Provide the (X, Y) coordinate of the cell's center where the given text is located.  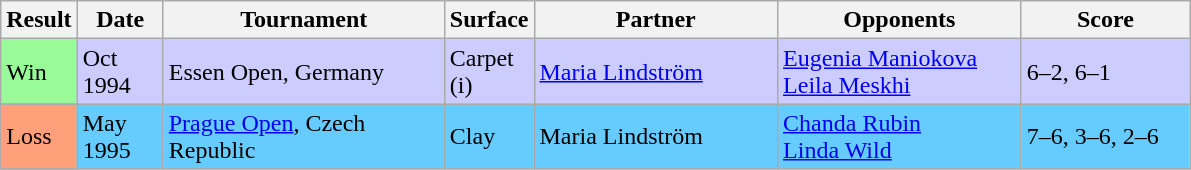
Prague Open, Czech Republic (304, 136)
Surface (489, 20)
Eugenia Maniokova Leila Meskhi (900, 72)
7–6, 3–6, 2–6 (1106, 136)
May 1995 (120, 136)
6–2, 6–1 (1106, 72)
Carpet (i) (489, 72)
Result (39, 20)
Win (39, 72)
Tournament (304, 20)
Opponents (900, 20)
Score (1106, 20)
Essen Open, Germany (304, 72)
Loss (39, 136)
Clay (489, 136)
Oct 1994 (120, 72)
Partner (656, 20)
Chanda Rubin Linda Wild (900, 136)
Date (120, 20)
